Provide the (X, Y) coordinate of the cell's center where the given text is located.  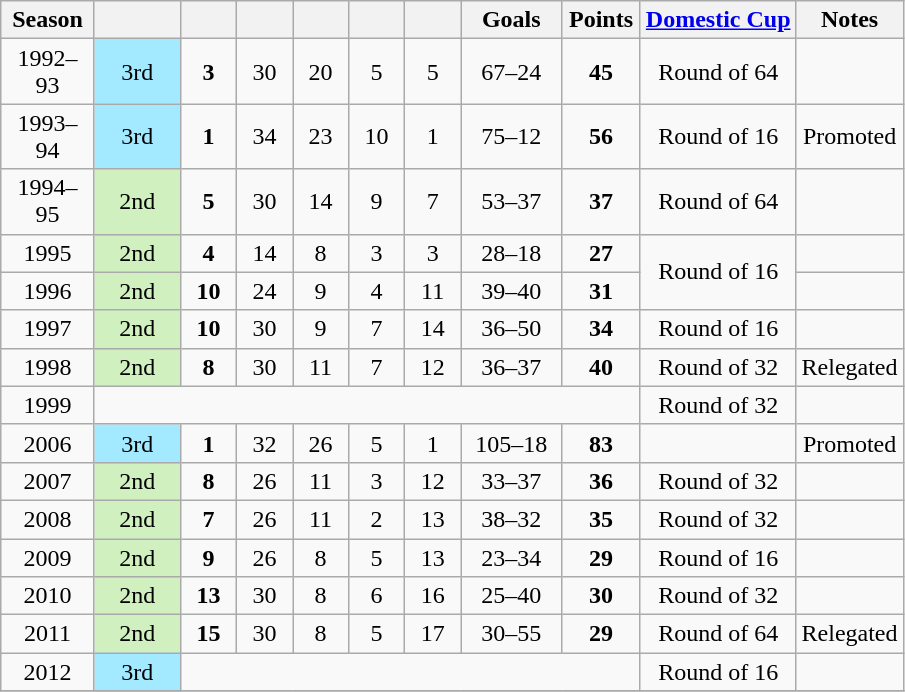
Domestic Cup (718, 20)
38–32 (512, 519)
105–18 (512, 443)
28–18 (512, 253)
1995 (48, 253)
23 (320, 136)
Points (602, 20)
36–50 (512, 329)
1996 (48, 291)
20 (320, 72)
30–55 (512, 634)
1993–94 (48, 136)
32 (264, 443)
45 (602, 72)
40 (602, 367)
Season (48, 20)
67–24 (512, 72)
16 (433, 596)
1992–93 (48, 72)
1994–95 (48, 202)
33–37 (512, 481)
83 (602, 443)
36–37 (512, 367)
24 (264, 291)
35 (602, 519)
1997 (48, 329)
31 (602, 291)
56 (602, 136)
75–12 (512, 136)
2012 (48, 672)
2007 (48, 481)
1999 (48, 405)
39–40 (512, 291)
15 (208, 634)
2011 (48, 634)
1998 (48, 367)
2 (377, 519)
6 (377, 596)
37 (602, 202)
2006 (48, 443)
2010 (48, 596)
2009 (48, 557)
Goals (512, 20)
Notes (850, 20)
17 (433, 634)
27 (602, 253)
25–40 (512, 596)
53–37 (512, 202)
2008 (48, 519)
23–34 (512, 557)
36 (602, 481)
